Scan for the cell matching the given text and deliver its (X, Y) coordinate at center. 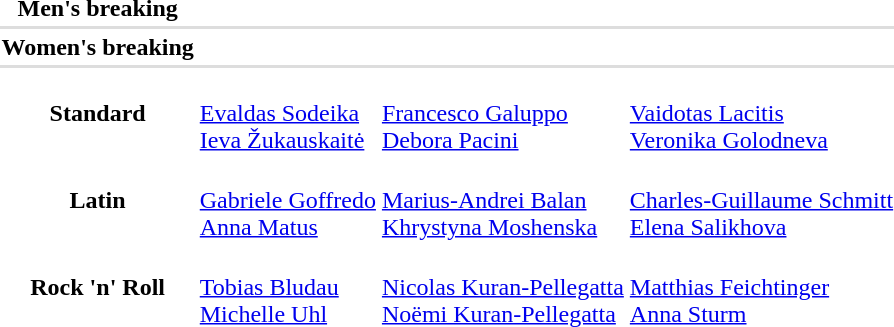
Marius-Andrei BalanKhrystyna Moshenska (502, 200)
Standard (98, 113)
Latin (98, 200)
Charles-Guillaume SchmittElena Salikhova (761, 200)
Vaidotas LacitisVeronika Golodneva (761, 113)
Francesco GaluppoDebora Pacini (502, 113)
Women's breaking (98, 47)
Gabriele GoffredoAnna Matus (288, 200)
Evaldas SodeikaIeva Žukauskaitė (288, 113)
